Detect which cell encompasses the target text, then output its [x, y] center coordinate. 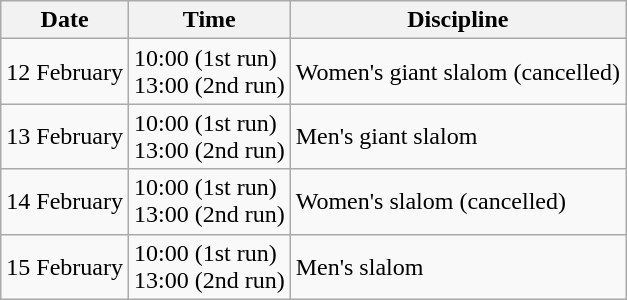
Women's slalom (cancelled) [458, 202]
14 February [65, 202]
12 February [65, 72]
Time [209, 20]
Men's giant slalom [458, 136]
Men's slalom [458, 266]
Discipline [458, 20]
13 February [65, 136]
Date [65, 20]
15 February [65, 266]
Women's giant slalom (cancelled) [458, 72]
